Provide the (x, y) coordinate of the cell's center where the given text is located.  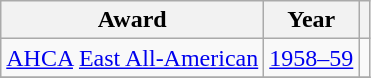
Year (312, 20)
AHCA East All-American (132, 58)
Award (132, 20)
1958–59 (312, 58)
